Locate the cell with the specified text and output its [X, Y] center coordinate. 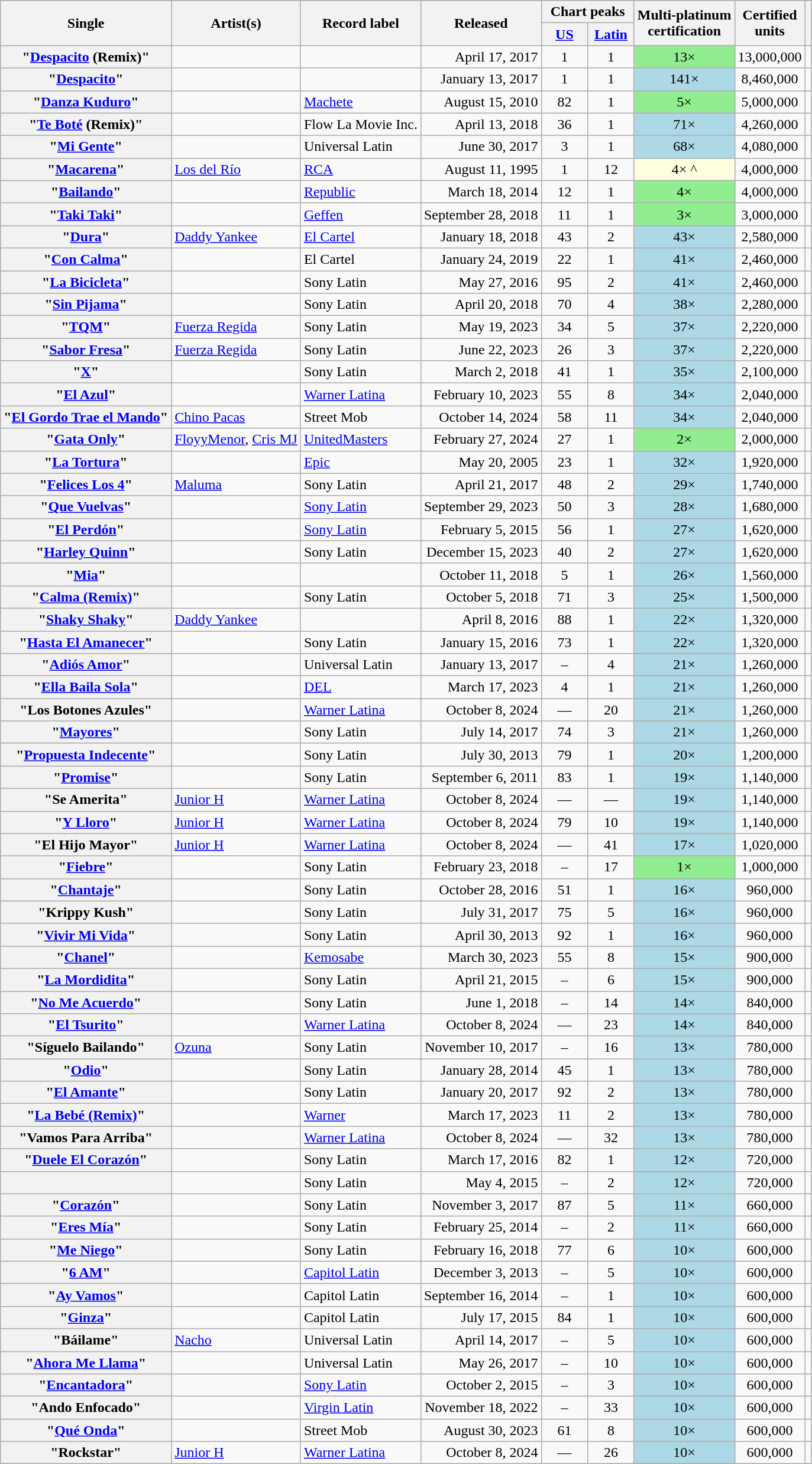
September 29, 2023 [481, 507]
US [564, 34]
Republic [361, 192]
Ozuna [237, 1048]
5× [684, 102]
Flow La Movie Inc. [361, 124]
"Ella Baila Sola" [86, 687]
"La Mordidita" [86, 980]
September 28, 2018 [481, 214]
FloyyMenor, Cris MJ [237, 439]
58 [564, 417]
40 [564, 552]
43× [684, 237]
32× [684, 462]
4,080,000 [770, 147]
26× [684, 574]
"Los Botones Azules" [86, 710]
October 11, 2018 [481, 574]
56 [564, 529]
"Mi Gente" [86, 147]
"Calma (Remix)" [86, 597]
"No Me Acuerdo" [86, 1003]
Chino Pacas [237, 417]
34 [564, 327]
71 [564, 597]
"Qué Onda" [86, 1430]
"Rockstar" [86, 1453]
84 [564, 1317]
February 25, 2014 [481, 1227]
1,740,000 [770, 484]
Geffen [361, 214]
Machete [361, 102]
"Se Amerita" [86, 800]
"El Hijo Mayor" [86, 845]
January 20, 2017 [481, 1093]
"Me Niego" [86, 1250]
January 15, 2016 [481, 642]
Virgin Latin [361, 1408]
October 2, 2015 [481, 1385]
77 [564, 1250]
July 14, 2017 [481, 732]
25× [684, 597]
17× [684, 845]
September 6, 2011 [481, 777]
"La Tortura" [86, 462]
74 [564, 732]
July 17, 2015 [481, 1317]
20 [612, 710]
"Fiebre" [86, 867]
May 27, 2016 [481, 282]
"Ahora Me Llama" [86, 1362]
2,100,000 [770, 372]
75 [564, 912]
Epic [361, 462]
Latin [612, 34]
Warner [361, 1115]
June 30, 2017 [481, 147]
17 [612, 867]
1,680,000 [770, 507]
8,460,000 [770, 79]
"Hasta El Amanecer" [86, 642]
71× [684, 124]
Maluma [237, 484]
February 23, 2018 [481, 867]
"Chantaje" [86, 890]
December 15, 2023 [481, 552]
33 [612, 1408]
RCA [361, 169]
"Shaky Shaky" [86, 619]
68× [684, 147]
35× [684, 372]
50 [564, 507]
"Ay Vamos" [86, 1295]
"Y Lloro" [86, 822]
"Duele El Corazón" [86, 1160]
38× [684, 305]
August 30, 2023 [481, 1430]
August 11, 1995 [481, 169]
"La Bicicleta" [86, 282]
"Mia" [86, 574]
"Chanel" [86, 957]
36 [564, 124]
"Promise" [86, 777]
April 21, 2015 [481, 980]
"Taki Taki" [86, 214]
May 26, 2017 [481, 1362]
August 15, 2010 [481, 102]
"Vivir Mi Vida" [86, 935]
27 [564, 439]
95 [564, 282]
1,560,000 [770, 574]
87 [564, 1205]
Record label [361, 23]
16 [612, 1048]
1,920,000 [770, 462]
April 13, 2018 [481, 124]
13,000,000 [770, 57]
"Bailando" [86, 192]
"Danza Kuduro" [86, 102]
32 [612, 1137]
October 5, 2018 [481, 597]
April 20, 2018 [481, 305]
1,500,000 [770, 597]
2,580,000 [770, 237]
Los del Río [237, 169]
70 [564, 305]
"El Perdón" [86, 529]
July 31, 2017 [481, 912]
"El Azul" [86, 395]
"Harley Quinn" [86, 552]
"La Bebé (Remix)" [86, 1115]
"Báilame" [86, 1340]
"Felices Los 4" [86, 484]
April 30, 2013 [481, 935]
May 20, 2005 [481, 462]
May 4, 2015 [481, 1182]
"Despacito" [86, 79]
28× [684, 507]
"Ginza" [86, 1317]
4× [684, 192]
4,260,000 [770, 124]
3,000,000 [770, 214]
May 19, 2023 [481, 327]
20× [684, 755]
"Propuesta Indecente" [86, 755]
"El Tsurito" [86, 1025]
"Te Boté (Remix)" [86, 124]
73 [564, 642]
Single [86, 23]
January 18, 2018 [481, 237]
June 22, 2023 [481, 350]
March 18, 2014 [481, 192]
April 8, 2016 [481, 619]
5,000,000 [770, 102]
51 [564, 890]
Released [481, 23]
"X" [86, 372]
"Vamos Para Arriba" [86, 1137]
November 10, 2017 [481, 1048]
September 16, 2014 [481, 1295]
14 [612, 1003]
January 28, 2014 [481, 1070]
2× [684, 439]
"El Gordo Trae el Mando" [86, 417]
"Sin Pijama" [86, 305]
"Que Vuelvas" [86, 507]
March 30, 2023 [481, 957]
February 10, 2023 [481, 395]
83 [564, 777]
"TQM" [86, 327]
"6 AM" [86, 1272]
"Sabor Fresa" [86, 350]
"Gata Only" [86, 439]
December 3, 2013 [481, 1272]
"Krippy Kush" [86, 912]
1,200,000 [770, 755]
1,020,000 [770, 845]
April 21, 2017 [481, 484]
43 [564, 237]
April 17, 2017 [481, 57]
July 30, 2013 [481, 755]
"Encantadora" [86, 1385]
"Odio" [86, 1070]
141× [684, 79]
4× ^ [684, 169]
"Síguelo Bailando" [86, 1048]
"Con Calma" [86, 259]
"Despacito (Remix)" [86, 57]
1,000,000 [770, 867]
March 17, 2016 [481, 1160]
November 3, 2017 [481, 1205]
"Mayores" [86, 732]
February 16, 2018 [481, 1250]
Artist(s) [237, 23]
2,000,000 [770, 439]
29× [684, 484]
2,280,000 [770, 305]
Kemosabe [361, 957]
February 5, 2015 [481, 529]
October 14, 2024 [481, 417]
DEL [361, 687]
April 14, 2017 [481, 1340]
"Eres Mía" [86, 1227]
Nacho [237, 1340]
October 28, 2016 [481, 890]
"Dura" [86, 237]
November 18, 2022 [481, 1408]
"Corazón" [86, 1205]
"Adiós Amor" [86, 665]
Multi-platinumcertification [684, 23]
Certifiedunits [770, 23]
June 1, 2018 [481, 1003]
"Macarena" [86, 169]
March 2, 2018 [481, 372]
1× [684, 867]
3× [684, 214]
48 [564, 484]
"Ando Enfocado" [86, 1408]
January 24, 2019 [481, 259]
February 27, 2024 [481, 439]
UnitedMasters [361, 439]
"El Amante" [86, 1093]
Chart peaks [588, 12]
22 [564, 259]
61 [564, 1430]
45 [564, 1070]
88 [564, 619]
